Identify which cell holds the provided text, then report its [x, y] central coordinate. 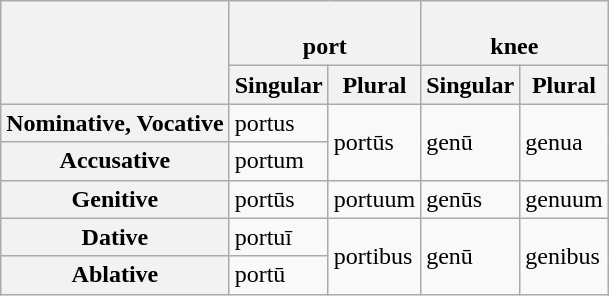
port [324, 34]
Nominative, Vocative [115, 123]
portibus [374, 256]
knee [514, 34]
genūs [470, 199]
genua [564, 142]
Ablative [115, 275]
portuī [278, 237]
portus [278, 123]
portū [278, 275]
genuum [564, 199]
genibus [564, 256]
portuum [374, 199]
Accusative [115, 161]
Dative [115, 237]
Genitive [115, 199]
portum [278, 161]
